For the text-containing cell, return its midpoint in [x, y] coordinate format. 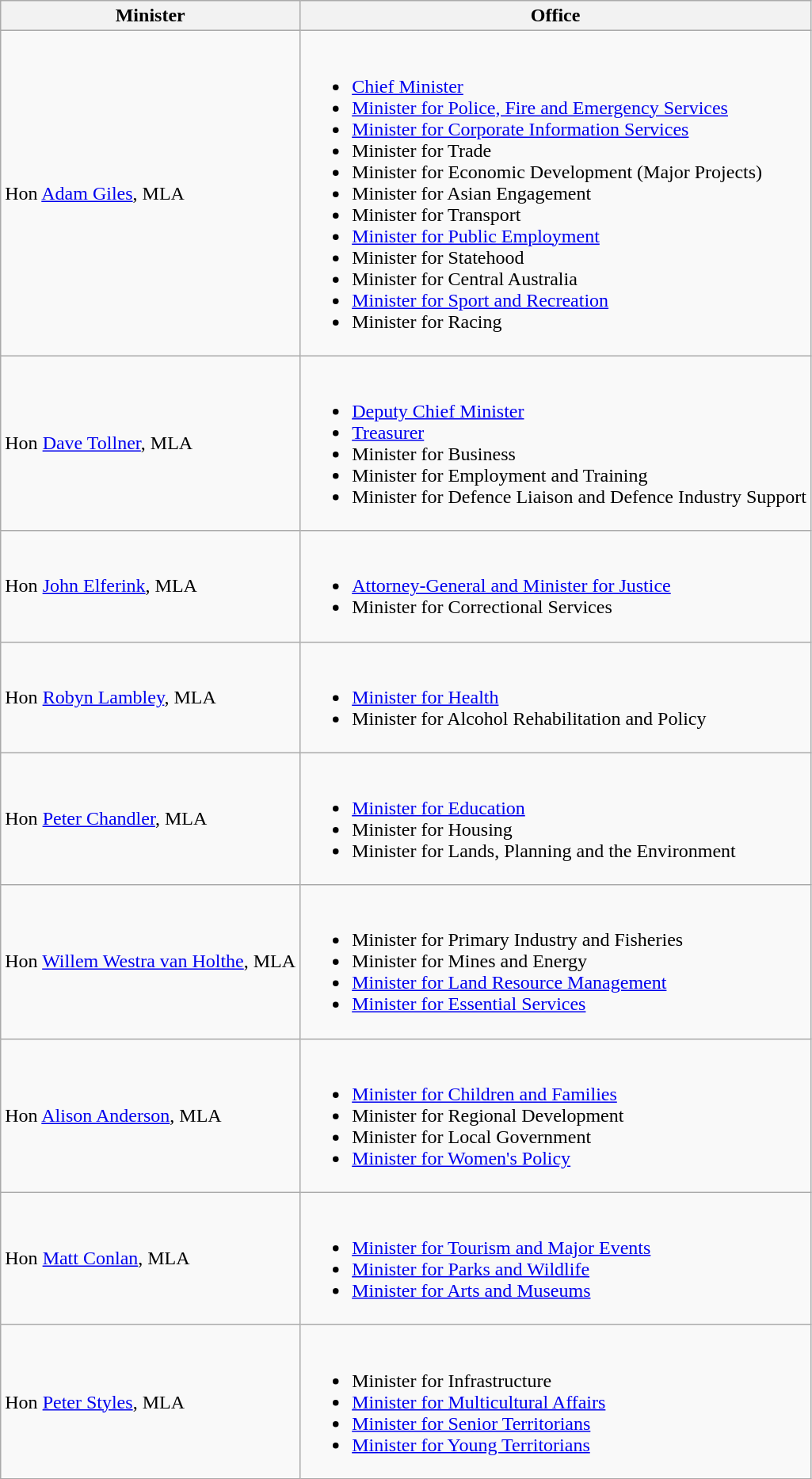
Hon Matt Conlan, MLA [151, 1258]
Minister for Tourism and Major EventsMinister for Parks and WildlifeMinister for Arts and Museums [556, 1258]
Hon John Elferink, MLA [151, 586]
Minister for HealthMinister for Alcohol Rehabilitation and Policy [556, 697]
Minister for Children and FamiliesMinister for Regional DevelopmentMinister for Local GovernmentMinister for Women's Policy [556, 1115]
Hon Alison Anderson, MLA [151, 1115]
Minister for InfrastructureMinister for Multicultural AffairsMinister for Senior TerritoriansMinister for Young Territorians [556, 1401]
Hon Dave Tollner, MLA [151, 444]
Deputy Chief MinisterTreasurerMinister for BusinessMinister for Employment and TrainingMinister for Defence Liaison and Defence Industry Support [556, 444]
Minister for Primary Industry and FisheriesMinister for Mines and EnergyMinister for Land Resource ManagementMinister for Essential Services [556, 962]
Office [556, 16]
Hon Robyn Lambley, MLA [151, 697]
Hon Willem Westra van Holthe, MLA [151, 962]
Hon Peter Chandler, MLA [151, 819]
Hon Peter Styles, MLA [151, 1401]
Minister [151, 16]
Minister for EducationMinister for HousingMinister for Lands, Planning and the Environment [556, 819]
Attorney-General and Minister for JusticeMinister for Correctional Services [556, 586]
Hon Adam Giles, MLA [151, 193]
